Determine the (X, Y) coordinate at the center of the cell enclosing the given text.  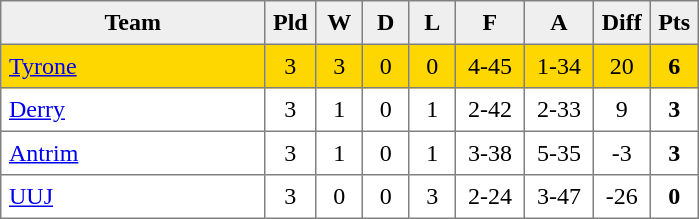
Team (133, 23)
A (558, 23)
W (339, 23)
Diff (621, 23)
-26 (621, 197)
2-42 (490, 110)
UUJ (133, 197)
6 (674, 66)
Tyrone (133, 66)
Antrim (133, 153)
Pld (290, 23)
5-35 (558, 153)
F (490, 23)
D (385, 23)
-3 (621, 153)
L (432, 23)
3-47 (558, 197)
Pts (674, 23)
3-38 (490, 153)
2-33 (558, 110)
20 (621, 66)
4-45 (490, 66)
2-24 (490, 197)
Derry (133, 110)
9 (621, 110)
1-34 (558, 66)
